Pinpoint the cell where the given text exists, returning its [X, Y] midpoint coordinate. 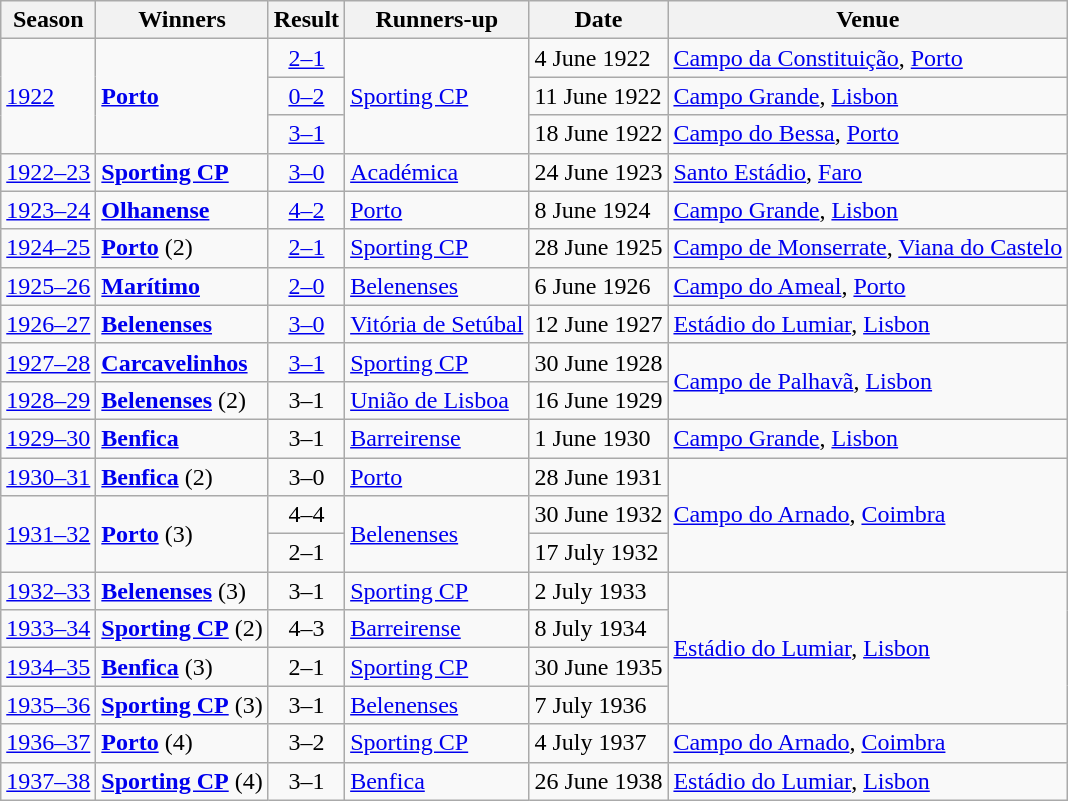
2 July 1933 [598, 591]
4 July 1937 [598, 743]
Result [306, 20]
1926–27 [48, 324]
Campo de Palhavã, Lisbon [868, 381]
Porto (4) [182, 743]
18 June 1922 [598, 134]
1934–35 [48, 667]
2–0 [306, 286]
30 June 1932 [598, 515]
Santo Estádio, Faro [868, 172]
Campo de Monserrate, Viana do Castelo [868, 248]
24 June 1923 [598, 172]
1928–29 [48, 400]
3–2 [306, 743]
1935–36 [48, 705]
Sporting CP (4) [182, 781]
União de Lisboa [437, 400]
Sporting CP (2) [182, 629]
Vitória de Setúbal [437, 324]
Venue [868, 20]
Date [598, 20]
4–4 [306, 515]
1936–37 [48, 743]
17 July 1932 [598, 553]
4–3 [306, 629]
1922–23 [48, 172]
Porto (3) [182, 534]
26 June 1938 [598, 781]
11 June 1922 [598, 96]
30 June 1928 [598, 362]
4–2 [306, 210]
1937–38 [48, 781]
7 July 1936 [598, 705]
Sporting CP (3) [182, 705]
Carcavelinhos [182, 362]
0–2 [306, 96]
12 June 1927 [598, 324]
1933–34 [48, 629]
Campo da Constituição, Porto [868, 58]
Marítimo [182, 286]
30 June 1935 [598, 667]
Académica [437, 172]
1929–30 [48, 438]
Benfica (2) [182, 477]
Season [48, 20]
Winners [182, 20]
8 July 1934 [598, 629]
1927–28 [48, 362]
1925–26 [48, 286]
4 June 1922 [598, 58]
1922 [48, 96]
1930–31 [48, 477]
Belenenses (2) [182, 400]
Porto (2) [182, 248]
1932–33 [48, 591]
Belenenses (3) [182, 591]
1924–25 [48, 248]
Campo do Bessa, Porto [868, 134]
28 June 1931 [598, 477]
8 June 1924 [598, 210]
28 June 1925 [598, 248]
6 June 1926 [598, 286]
1 June 1930 [598, 438]
Olhanense [182, 210]
16 June 1929 [598, 400]
Campo do Ameal, Porto [868, 286]
1931–32 [48, 534]
Runners-up [437, 20]
1923–24 [48, 210]
Benfica (3) [182, 667]
